Extract the (x, y) coordinate from the center of the cell holding the provided text.  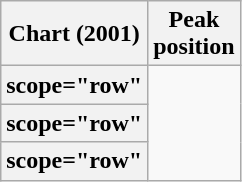
Peakposition (194, 34)
Chart (2001) (74, 34)
